From the cell containing the given text, extract its center point as (X, Y) coordinate. 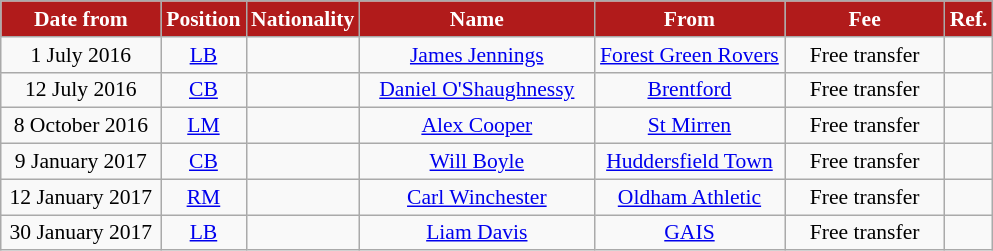
LM (204, 126)
Ref. (969, 19)
Will Boyle (476, 162)
Forest Green Rovers (689, 55)
12 January 2017 (81, 197)
Oldham Athletic (689, 197)
RM (204, 197)
GAIS (689, 233)
Alex Cooper (476, 126)
Fee (865, 19)
30 January 2017 (81, 233)
Date from (81, 19)
8 October 2016 (81, 126)
Daniel O'Shaughnessy (476, 90)
From (689, 19)
James Jennings (476, 55)
St Mirren (689, 126)
12 July 2016 (81, 90)
Liam Davis (476, 233)
Huddersfield Town (689, 162)
Name (476, 19)
Position (204, 19)
1 July 2016 (81, 55)
9 January 2017 (81, 162)
Brentford (689, 90)
Nationality (302, 19)
Carl Winchester (476, 197)
